Detect which cell encompasses the target text, then output its (x, y) center coordinate. 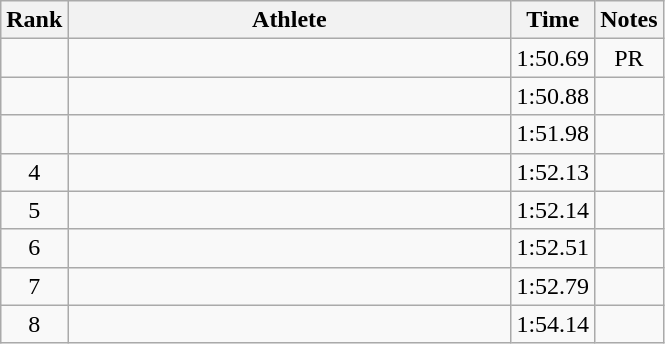
PR (629, 58)
1:52.79 (553, 286)
4 (34, 172)
Rank (34, 20)
7 (34, 286)
5 (34, 210)
8 (34, 324)
Notes (629, 20)
1:54.14 (553, 324)
1:52.14 (553, 210)
6 (34, 248)
1:52.51 (553, 248)
1:50.88 (553, 96)
1:51.98 (553, 134)
1:50.69 (553, 58)
Athlete (290, 20)
1:52.13 (553, 172)
Time (553, 20)
